Determine the (x, y) coordinate at the center of the cell enclosing the given text.  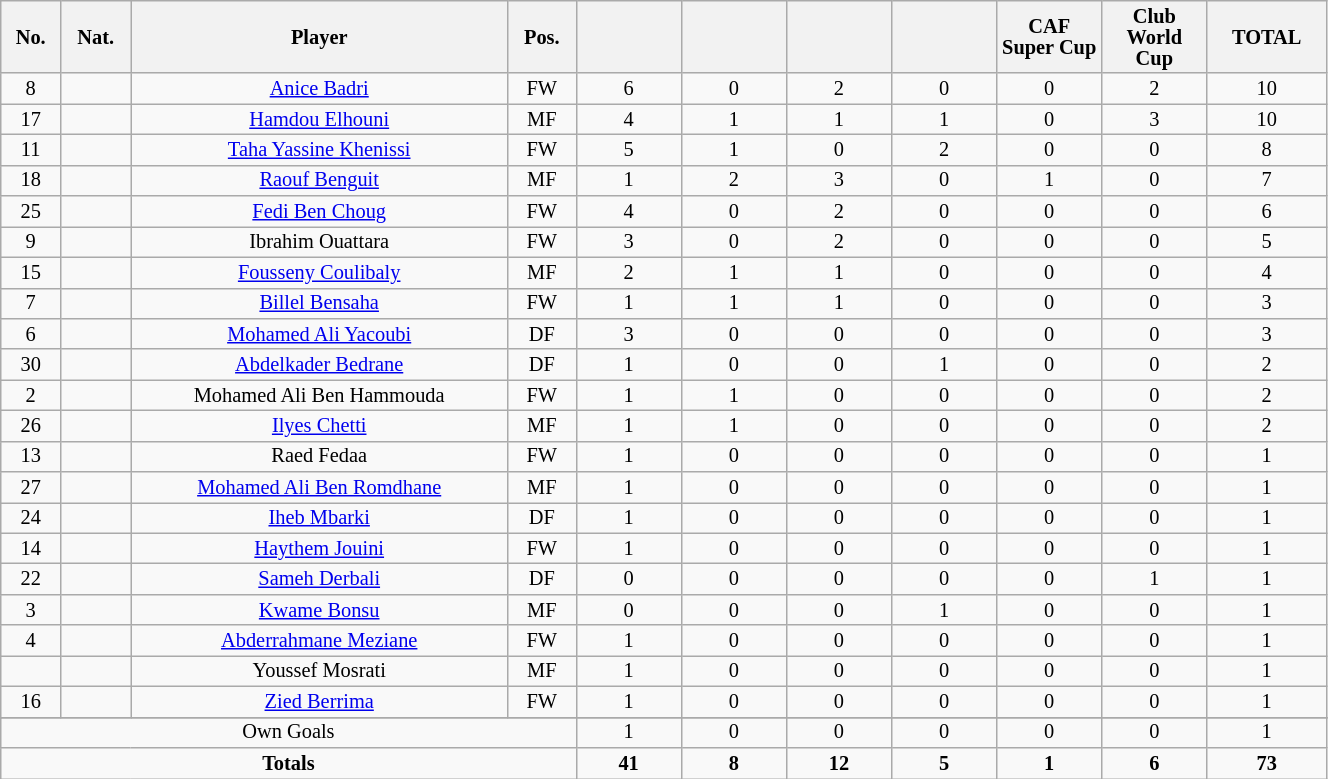
12 (838, 762)
Raouf Benguit (320, 180)
9 (31, 242)
17 (31, 120)
18 (31, 180)
Taha Yassine Khenissi (320, 150)
Totals (288, 762)
41 (628, 762)
Raed Fedaa (320, 456)
Ilyes Chetti (320, 426)
Youssef Mosrati (320, 670)
73 (1267, 762)
Haythem Jouini (320, 548)
14 (31, 548)
26 (31, 426)
Mohamed Ali Yacoubi (320, 334)
16 (31, 702)
Ibrahim Ouattara (320, 242)
Fousseny Coulibaly (320, 272)
Sameh Derbali (320, 580)
Mohamed Ali Ben Hammouda (320, 396)
Player (320, 36)
TOTAL (1267, 36)
Abdelkader Bedrane (320, 364)
11 (31, 150)
Hamdou Elhouni (320, 120)
15 (31, 272)
Club World Cup (1154, 36)
Kwame Bonsu (320, 610)
30 (31, 364)
Billel Bensaha (320, 304)
Abderrahmane Meziane (320, 640)
Anice Badri (320, 88)
27 (31, 488)
Own Goals (288, 732)
13 (31, 456)
No. (31, 36)
25 (31, 212)
Fedi Ben Choug (320, 212)
24 (31, 518)
Iheb Mbarki (320, 518)
Mohamed Ali Ben Romdhane (320, 488)
Pos. (542, 36)
Nat. (96, 36)
22 (31, 580)
Zied Berrima (320, 702)
CAF Super Cup (1050, 36)
